Return [x, y] of the center of cell containing provided text 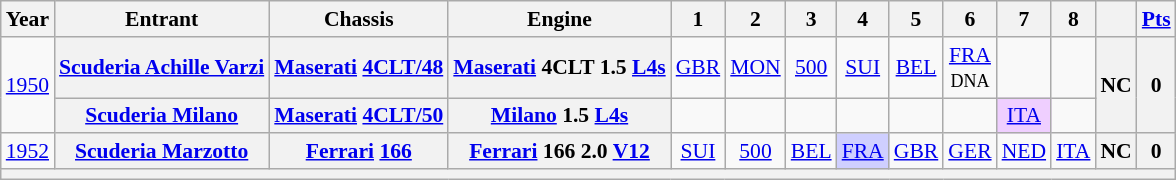
7 [1024, 19]
Milano 1.5 L4s [559, 116]
Entrant [162, 19]
FRA [863, 152]
Scuderia Achille Varzi [162, 68]
6 [970, 19]
1952 [28, 152]
Ferrari 166 2.0 V12 [559, 152]
Ferrari 166 [358, 152]
FRADNA [970, 68]
Maserati 4CLT 1.5 L4s [559, 68]
3 [812, 19]
5 [916, 19]
2 [756, 19]
4 [863, 19]
Maserati 4CLT/50 [358, 116]
Scuderia Marzotto [162, 152]
Engine [559, 19]
Maserati 4CLT/48 [358, 68]
Chassis [358, 19]
MON [756, 68]
GER [970, 152]
1950 [28, 86]
Year [28, 19]
1 [698, 19]
NED [1024, 152]
Scuderia Milano [162, 116]
Pts [1156, 19]
8 [1073, 19]
